Extract the (X, Y) coordinate from the center of the cell holding the provided text.  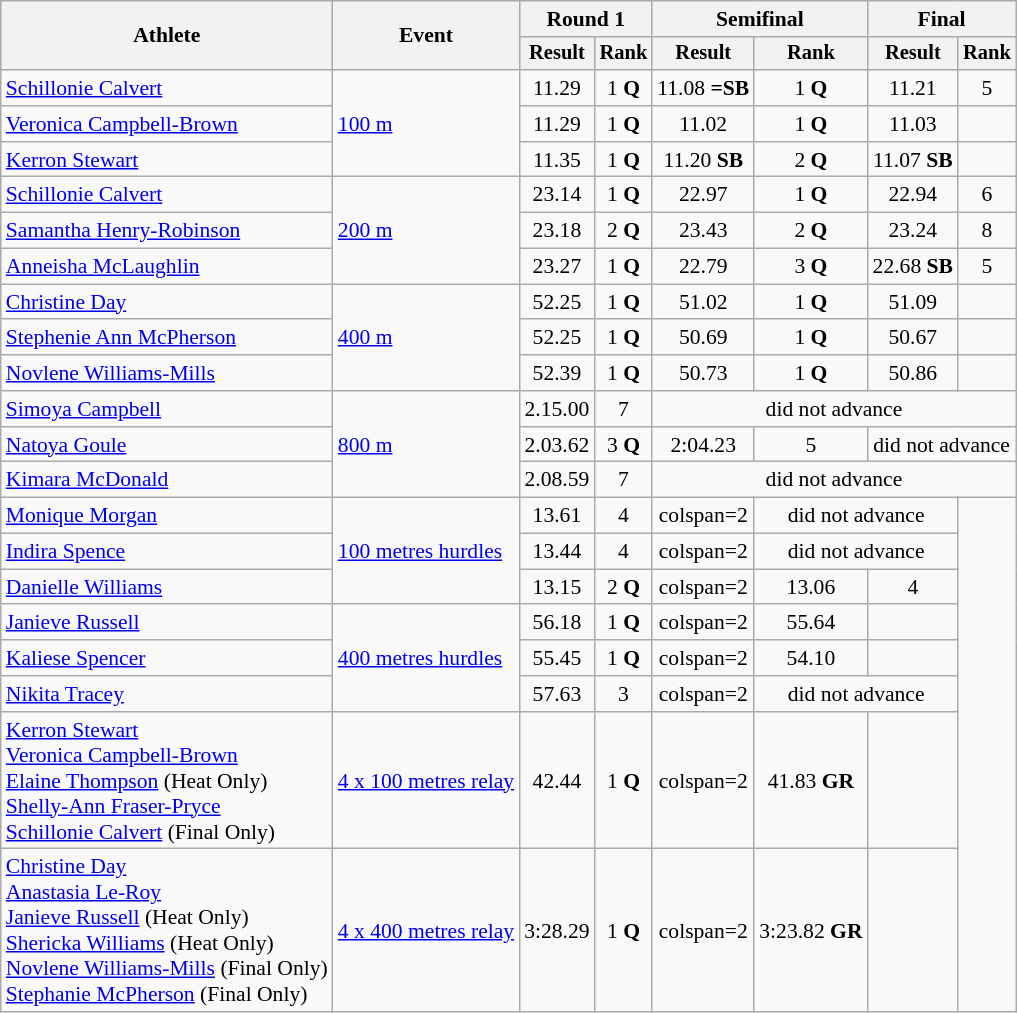
50.86 (914, 373)
2.15.00 (556, 409)
Samantha Henry-Robinson (167, 231)
11.35 (556, 160)
11.02 (703, 124)
54.10 (810, 658)
4 x 100 metres relay (426, 781)
Natoya Goule (167, 445)
51.09 (914, 302)
22.79 (703, 267)
4 x 400 metres relay (426, 930)
42.44 (556, 781)
Kimara McDonald (167, 480)
8 (987, 231)
13.06 (810, 587)
23.43 (703, 231)
22.97 (703, 195)
11.03 (914, 124)
23.14 (556, 195)
3:23.82 GR (810, 930)
11.08 =SB (703, 88)
2.03.62 (556, 445)
Round 1 (586, 19)
Monique Morgan (167, 516)
Danielle Williams (167, 587)
Nikita Tracey (167, 694)
Simoya Campbell (167, 409)
Semifinal (760, 19)
3:28.29 (556, 930)
13.61 (556, 516)
41.83 GR (810, 781)
3 (624, 694)
11.20 SB (703, 160)
11.07 SB (914, 160)
Novlene Williams-Mills (167, 373)
51.02 (703, 302)
Indira Spence (167, 552)
56.18 (556, 623)
55.64 (810, 623)
100 metres hurdles (426, 552)
2:04.23 (703, 445)
200 m (426, 230)
55.45 (556, 658)
100 m (426, 124)
13.44 (556, 552)
Veronica Campbell-Brown (167, 124)
23.24 (914, 231)
Stephenie Ann McPherson (167, 338)
Event (426, 36)
Final (942, 19)
57.63 (556, 694)
50.67 (914, 338)
Anneisha McLaughlin (167, 267)
6 (987, 195)
11.21 (914, 88)
52.39 (556, 373)
Athlete (167, 36)
22.68 SB (914, 267)
800 m (426, 444)
23.27 (556, 267)
Kerron Stewart (167, 160)
Janieve Russell (167, 623)
22.94 (914, 195)
23.18 (556, 231)
13.15 (556, 587)
2.08.59 (556, 480)
Kerron StewartVeronica Campbell-BrownElaine Thompson (Heat Only)Shelly-Ann Fraser-PryceSchillonie Calvert (Final Only) (167, 781)
400 m (426, 338)
Christine Day (167, 302)
Kaliese Spencer (167, 658)
400 metres hurdles (426, 658)
50.73 (703, 373)
50.69 (703, 338)
